Output the [X, Y] coordinate of the center of the cell containing the given text.  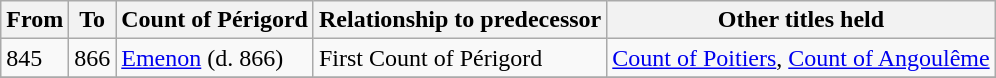
Relationship to predecessor [460, 20]
From [35, 20]
Other titles held [801, 20]
Emenon (d. 866) [215, 58]
866 [92, 58]
Count of Poitiers, Count of Angoulême [801, 58]
To [92, 20]
Count of Périgord [215, 20]
First Count of Périgord [460, 58]
845 [35, 58]
